Capture the cell that displays the provided text and extract its (X, Y) central coordinate. 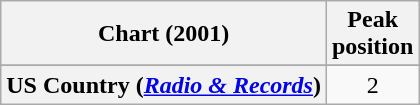
2 (372, 85)
US Country (Radio & Records) (164, 85)
Peakposition (372, 34)
Chart (2001) (164, 34)
